Scan for the cell matching the given text and deliver its [x, y] coordinate at center. 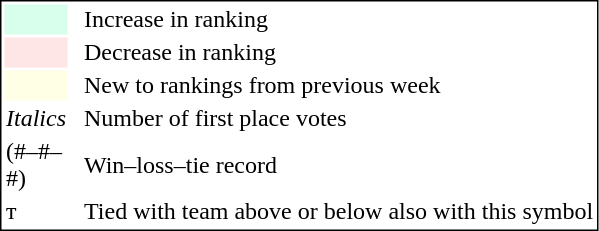
Number of first place votes [338, 119]
New to rankings from previous week [338, 85]
Win–loss–tie record [338, 164]
Decrease in ranking [338, 53]
Tied with team above or below also with this symbol [338, 211]
т [36, 211]
(#–#–#) [36, 164]
Italics [36, 119]
Increase in ranking [338, 19]
